For the text-containing cell, return its midpoint in [x, y] coordinate format. 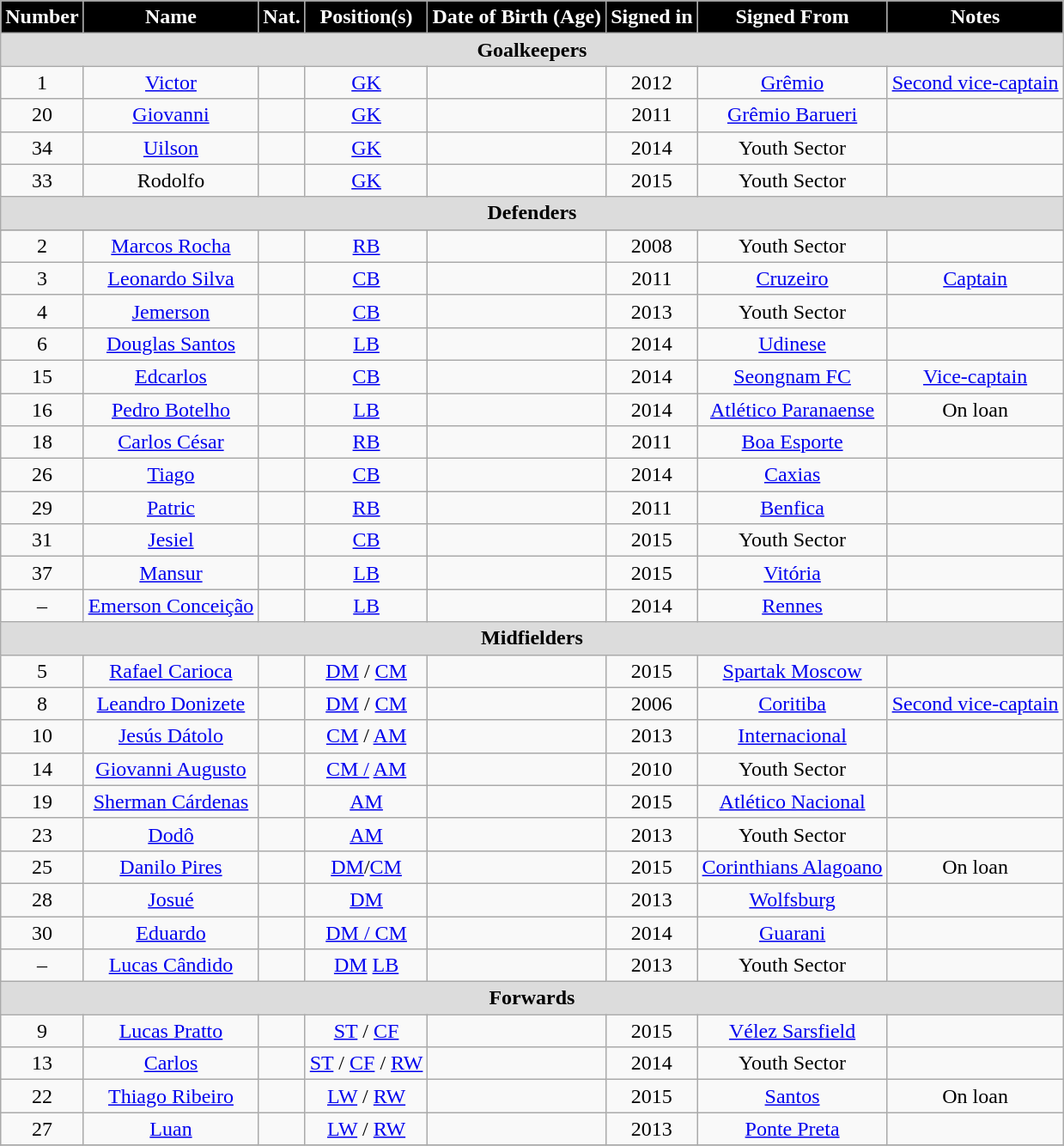
Midfielders [532, 638]
DM [366, 899]
Dodô [171, 834]
23 [42, 834]
Santos [792, 1096]
2010 [652, 769]
33 [42, 180]
Defenders [532, 213]
2012 [652, 82]
Lucas Cândido [171, 966]
Goalkeepers [532, 50]
Signed From [792, 17]
1 [42, 82]
Udinese [792, 344]
Patric [171, 508]
Emerson Conceição [171, 606]
Number [42, 17]
Jesiel [171, 540]
Spartak Moscow [792, 671]
Vélez Sarsfield [792, 1031]
16 [42, 410]
Eduardo [171, 932]
Vitória [792, 573]
Seongnam FC [792, 376]
Rodolfo [171, 180]
Name [171, 17]
Douglas Santos [171, 344]
Rafael Carioca [171, 671]
2 [42, 246]
4 [42, 311]
Pedro Botelho [171, 410]
37 [42, 573]
DM/CM [366, 867]
34 [42, 148]
Forwards [532, 998]
19 [42, 802]
Jesús Dátolo [171, 736]
Date of Birth (Age) [517, 17]
Caxias [792, 475]
20 [42, 115]
Corinthians Alagoano [792, 867]
10 [42, 736]
Josué [171, 899]
18 [42, 442]
Guarani [792, 932]
Carlos [171, 1064]
29 [42, 508]
Cruzeiro [792, 278]
2006 [652, 704]
Thiago Ribeiro [171, 1096]
Sherman Cárdenas [171, 802]
27 [42, 1129]
Jemerson [171, 311]
Atlético Paranaense [792, 410]
15 [42, 376]
3 [42, 278]
Mansur [171, 573]
Tiago [171, 475]
Marcos Rocha [171, 246]
Atlético Nacional [792, 802]
Lucas Pratto [171, 1031]
6 [42, 344]
Grêmio [792, 82]
14 [42, 769]
ST / CF / RW [366, 1064]
Luan [171, 1129]
Boa Esporte [792, 442]
Wolfsburg [792, 899]
Ponte Preta [792, 1129]
30 [42, 932]
Notes [976, 17]
Position(s) [366, 17]
25 [42, 867]
Uilson [171, 148]
8 [42, 704]
Captain [976, 278]
Nat. [282, 17]
31 [42, 540]
Grêmio Barueri [792, 115]
Internacional [792, 736]
Victor [171, 82]
22 [42, 1096]
Coritiba [792, 704]
Rennes [792, 606]
Benfica [792, 508]
Edcarlos [171, 376]
Carlos César [171, 442]
Giovanni Augusto [171, 769]
Leonardo Silva [171, 278]
DM LB [366, 966]
Signed in [652, 17]
Leandro Donizete [171, 704]
Giovanni [171, 115]
5 [42, 671]
2008 [652, 246]
Vice-captain [976, 376]
13 [42, 1064]
9 [42, 1031]
28 [42, 899]
ST / CF [366, 1031]
Danilo Pires [171, 867]
26 [42, 475]
